Determine the [X, Y] coordinate at the center of the cell enclosing the given text.  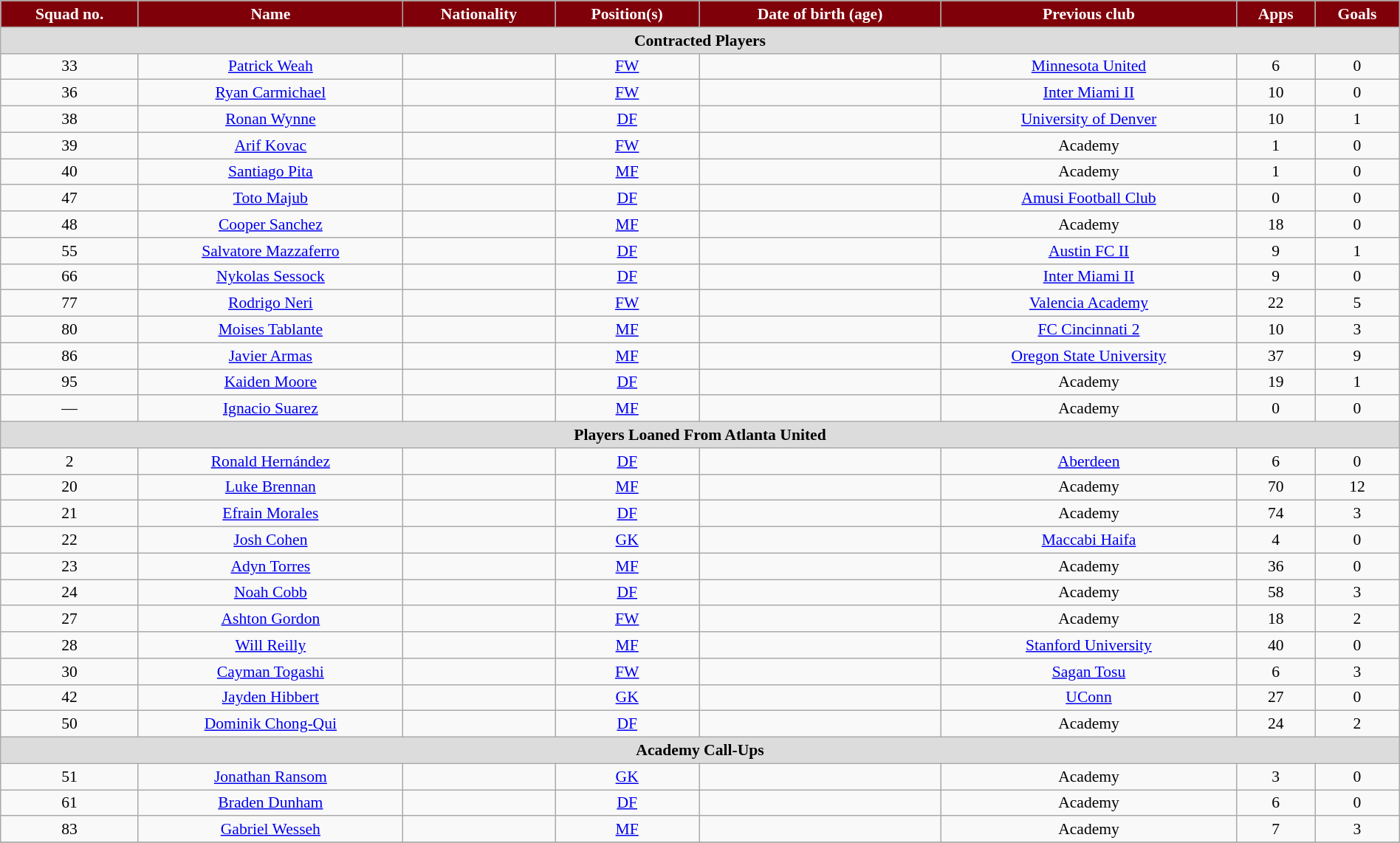
47 [69, 199]
Santiago Pita [270, 172]
Jayden Hibbert [270, 698]
UConn [1088, 698]
Will Reilly [270, 645]
Stanford University [1088, 645]
Luke Brennan [270, 487]
Oregon State University [1088, 356]
39 [69, 145]
58 [1276, 593]
74 [1276, 514]
Cooper Sanchez [270, 224]
21 [69, 514]
Amusi Football Club [1088, 199]
Gabriel Wesseh [270, 830]
Contracted Players [700, 41]
Previous club [1088, 14]
Ronald Hernández [270, 461]
University of Denver [1088, 120]
19 [1276, 382]
Josh Cohen [270, 540]
7 [1276, 830]
Kaiden Moore [270, 382]
Ronan Wynne [270, 120]
Apps [1276, 14]
48 [69, 224]
Ryan Carmichael [270, 93]
Nationality [478, 14]
12 [1357, 487]
Braden Dunham [270, 803]
70 [1276, 487]
Goals [1357, 14]
Academy Call-Ups [700, 751]
30 [69, 672]
51 [69, 777]
5 [1357, 303]
33 [69, 66]
Arif Kovac [270, 145]
Jonathan Ransom [270, 777]
Ashton Gordon [270, 619]
Minnesota United [1088, 66]
61 [69, 803]
Cayman Togashi [270, 672]
FC Cincinnati 2 [1088, 330]
Maccabi Haifa [1088, 540]
Adyn Torres [270, 566]
— [69, 409]
Dominik Chong-Qui [270, 724]
28 [69, 645]
37 [1276, 356]
4 [1276, 540]
80 [69, 330]
Aberdeen [1088, 461]
Ignacio Suarez [270, 409]
66 [69, 277]
Valencia Academy [1088, 303]
Squad no. [69, 14]
77 [69, 303]
55 [69, 251]
Javier Armas [270, 356]
Date of birth (age) [820, 14]
Toto Majub [270, 199]
86 [69, 356]
Nykolas Sessock [270, 277]
Salvatore Mazzaferro [270, 251]
83 [69, 830]
50 [69, 724]
Moises Tablante [270, 330]
38 [69, 120]
Name [270, 14]
Players Loaned From Atlanta United [700, 435]
20 [69, 487]
Rodrigo Neri [270, 303]
Efrain Morales [270, 514]
Patrick Weah [270, 66]
42 [69, 698]
Noah Cobb [270, 593]
Austin FC II [1088, 251]
95 [69, 382]
23 [69, 566]
Sagan Tosu [1088, 672]
Position(s) [628, 14]
